For the text-containing cell, return its midpoint in [X, Y] coordinate format. 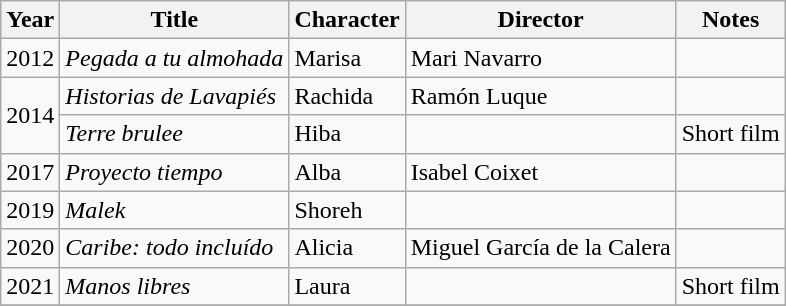
Rachida [347, 96]
Alicia [347, 248]
Character [347, 20]
Terre brulee [174, 134]
Isabel Coixet [540, 172]
Ramón Luque [540, 96]
Year [30, 20]
Hiba [347, 134]
Title [174, 20]
2017 [30, 172]
Manos libres [174, 286]
Proyecto tiempo [174, 172]
Shoreh [347, 210]
Director [540, 20]
2020 [30, 248]
2012 [30, 58]
Laura [347, 286]
Malek [174, 210]
Alba [347, 172]
Caribe: todo incluído [174, 248]
2014 [30, 115]
Historias de Lavapiés [174, 96]
Miguel García de la Calera [540, 248]
Marisa [347, 58]
Pegada a tu almohada [174, 58]
Mari Navarro [540, 58]
2019 [30, 210]
Notes [730, 20]
2021 [30, 286]
